From the cell containing the given text, extract its center point as (X, Y) coordinate. 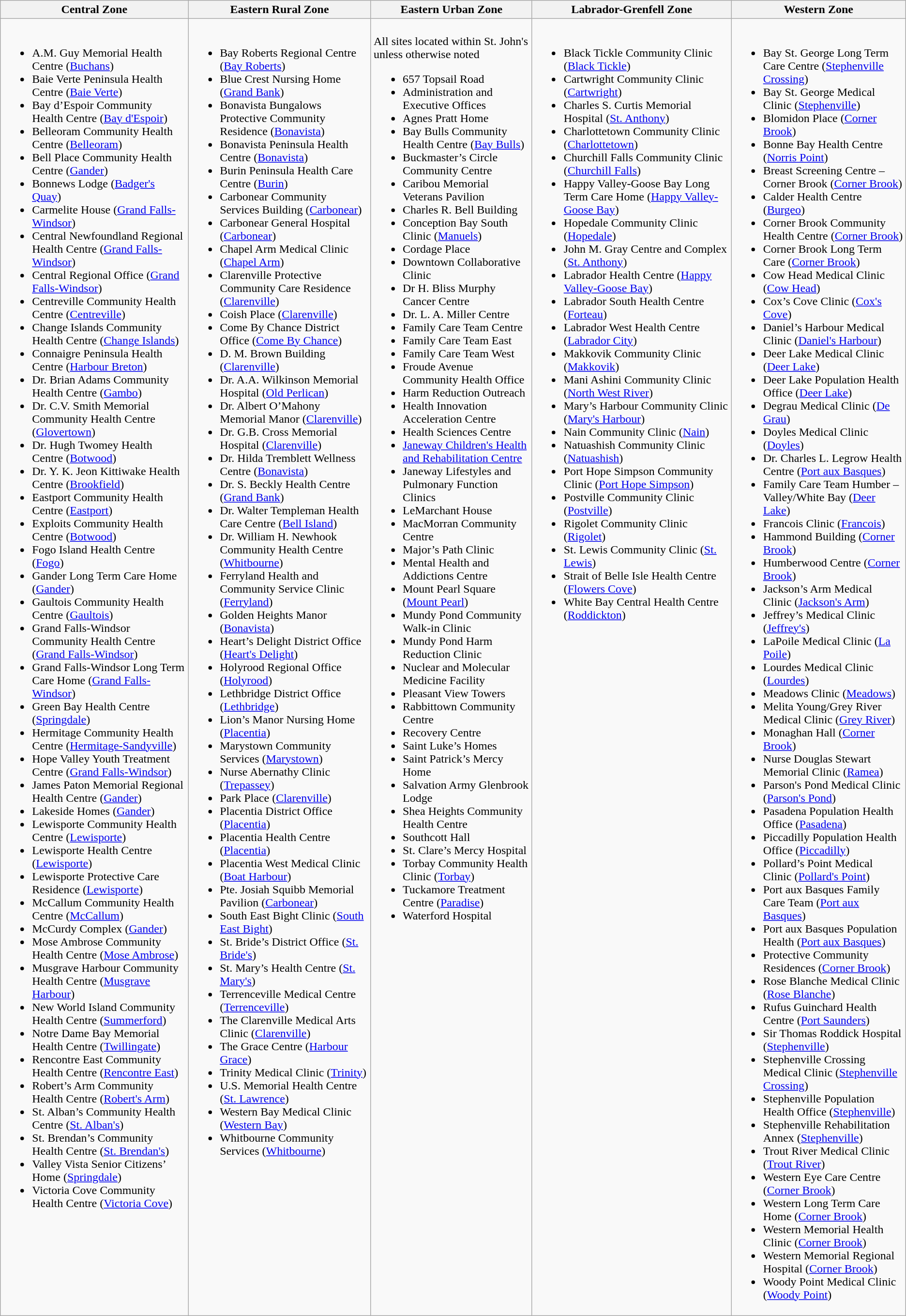
Western Zone (818, 10)
Labrador-Grenfell Zone (632, 10)
Eastern Rural Zone (280, 10)
Eastern Urban Zone (451, 10)
Central Zone (94, 10)
